Determine the (x, y) coordinate at the center of the cell enclosing the given text.  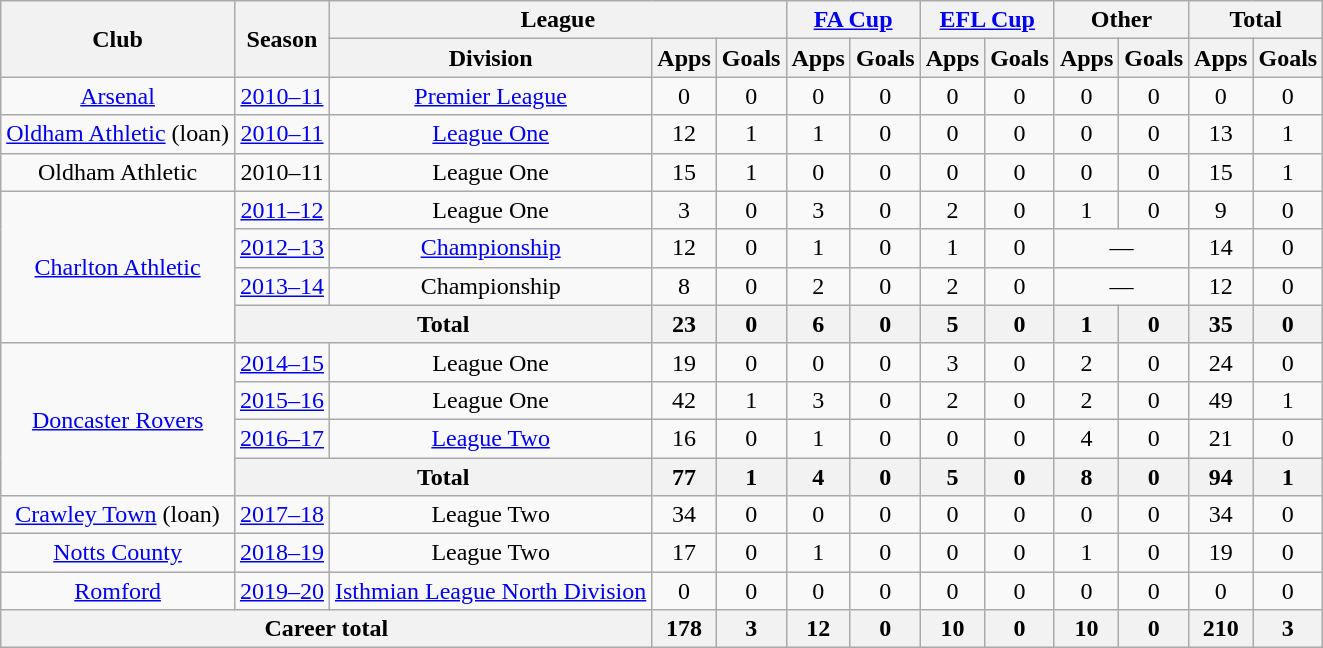
2012–13 (282, 248)
2011–12 (282, 210)
Career total (326, 629)
9 (1221, 210)
2018–19 (282, 553)
16 (684, 438)
94 (1221, 477)
17 (684, 553)
13 (1221, 134)
42 (684, 400)
23 (684, 324)
Premier League (490, 96)
Doncaster Rovers (118, 419)
Romford (118, 591)
League (558, 20)
2017–18 (282, 515)
24 (1221, 362)
14 (1221, 248)
2014–15 (282, 362)
178 (684, 629)
210 (1221, 629)
Oldham Athletic (loan) (118, 134)
Notts County (118, 553)
Club (118, 39)
35 (1221, 324)
Division (490, 58)
77 (684, 477)
EFL Cup (987, 20)
Other (1121, 20)
2016–17 (282, 438)
21 (1221, 438)
2013–14 (282, 286)
Arsenal (118, 96)
Oldham Athletic (118, 172)
2019–20 (282, 591)
Isthmian League North Division (490, 591)
Season (282, 39)
6 (818, 324)
49 (1221, 400)
Crawley Town (loan) (118, 515)
FA Cup (853, 20)
Charlton Athletic (118, 267)
2015–16 (282, 400)
